Extract the (x, y) coordinate from the center of the cell holding the provided text.  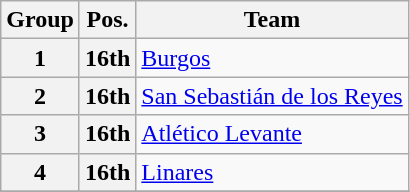
4 (40, 172)
2 (40, 96)
Atlético Levante (272, 134)
Team (272, 20)
Linares (272, 172)
Pos. (107, 20)
San Sebastián de los Reyes (272, 96)
Burgos (272, 58)
1 (40, 58)
3 (40, 134)
Group (40, 20)
